Pinpoint the cell where the given text exists, returning its (x, y) midpoint coordinate. 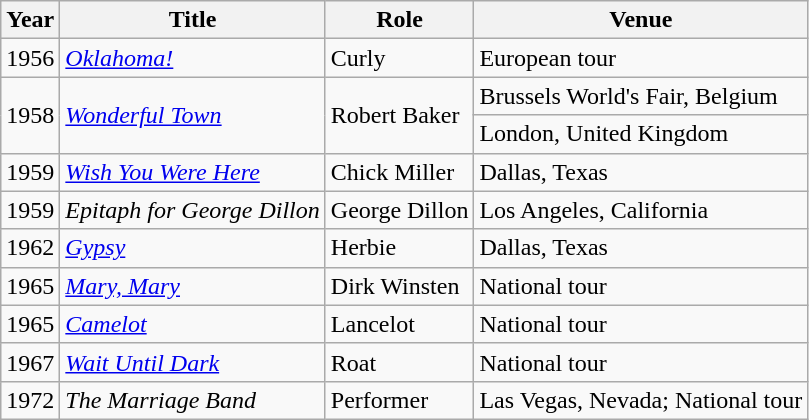
Venue (641, 20)
Camelot (193, 324)
Brussels World's Fair, Belgium (641, 96)
Role (400, 20)
Roat (400, 362)
Herbie (400, 248)
Gypsy (193, 248)
George Dillon (400, 210)
Wait Until Dark (193, 362)
1956 (30, 58)
The Marriage Band (193, 400)
Title (193, 20)
Los Angeles, California (641, 210)
Robert Baker (400, 115)
London, United Kingdom (641, 134)
1972 (30, 400)
Chick Miller (400, 172)
Wish You Were Here (193, 172)
1962 (30, 248)
Lancelot (400, 324)
Dirk Winsten (400, 286)
Mary, Mary (193, 286)
European tour (641, 58)
Las Vegas, Nevada; National tour (641, 400)
1958 (30, 115)
Year (30, 20)
1967 (30, 362)
Performer (400, 400)
Curly (400, 58)
Oklahoma! (193, 58)
Wonderful Town (193, 115)
Epitaph for George Dillon (193, 210)
